Detect which cell encompasses the target text, then output its (x, y) center coordinate. 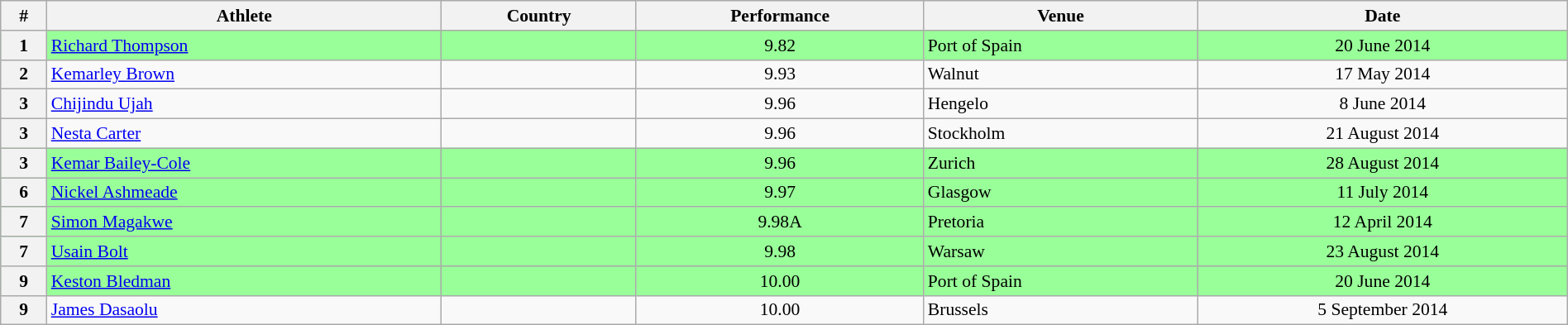
5 September 2014 (1383, 310)
Hengelo (1061, 104)
Athlete (245, 16)
21 August 2014 (1383, 134)
2 (24, 74)
23 August 2014 (1383, 251)
Pretoria (1061, 222)
17 May 2014 (1383, 74)
8 June 2014 (1383, 104)
James Dasaolu (245, 310)
# (24, 16)
Chijindu Ujah (245, 104)
9.98A (779, 222)
Performance (779, 16)
Nickel Ashmeade (245, 193)
Walnut (1061, 74)
9.98 (779, 251)
Warsaw (1061, 251)
9.82 (779, 45)
9.97 (779, 193)
Glasgow (1061, 193)
Kemarley Brown (245, 74)
28 August 2014 (1383, 163)
Keston Bledman (245, 281)
9.93 (779, 74)
Venue (1061, 16)
6 (24, 193)
Country (539, 16)
Date (1383, 16)
Brussels (1061, 310)
Nesta Carter (245, 134)
Simon Magakwe (245, 222)
Usain Bolt (245, 251)
Richard Thompson (245, 45)
1 (24, 45)
Stockholm (1061, 134)
12 April 2014 (1383, 222)
11 July 2014 (1383, 193)
Zurich (1061, 163)
Kemar Bailey-Cole (245, 163)
